Pinpoint the cell where the given text exists, returning its (X, Y) midpoint coordinate. 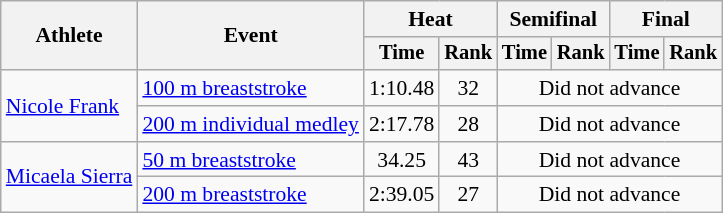
2:39.05 (402, 195)
Nicole Frank (70, 106)
Final (665, 19)
2:17.78 (402, 124)
Event (250, 36)
100 m breaststroke (250, 88)
200 m individual medley (250, 124)
Athlete (70, 36)
200 m breaststroke (250, 195)
Micaela Sierra (70, 178)
Semifinal (553, 19)
34.25 (402, 160)
Heat (430, 19)
1:10.48 (402, 88)
28 (468, 124)
32 (468, 88)
50 m breaststroke (250, 160)
27 (468, 195)
43 (468, 160)
